Pinpoint the cell where the given text exists, returning its (X, Y) midpoint coordinate. 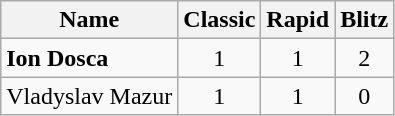
Rapid (298, 20)
Blitz (364, 20)
Name (90, 20)
Ion Dosca (90, 58)
2 (364, 58)
0 (364, 96)
Vladyslav Mazur (90, 96)
Classic (220, 20)
